Return [x, y] of the center of cell containing provided text 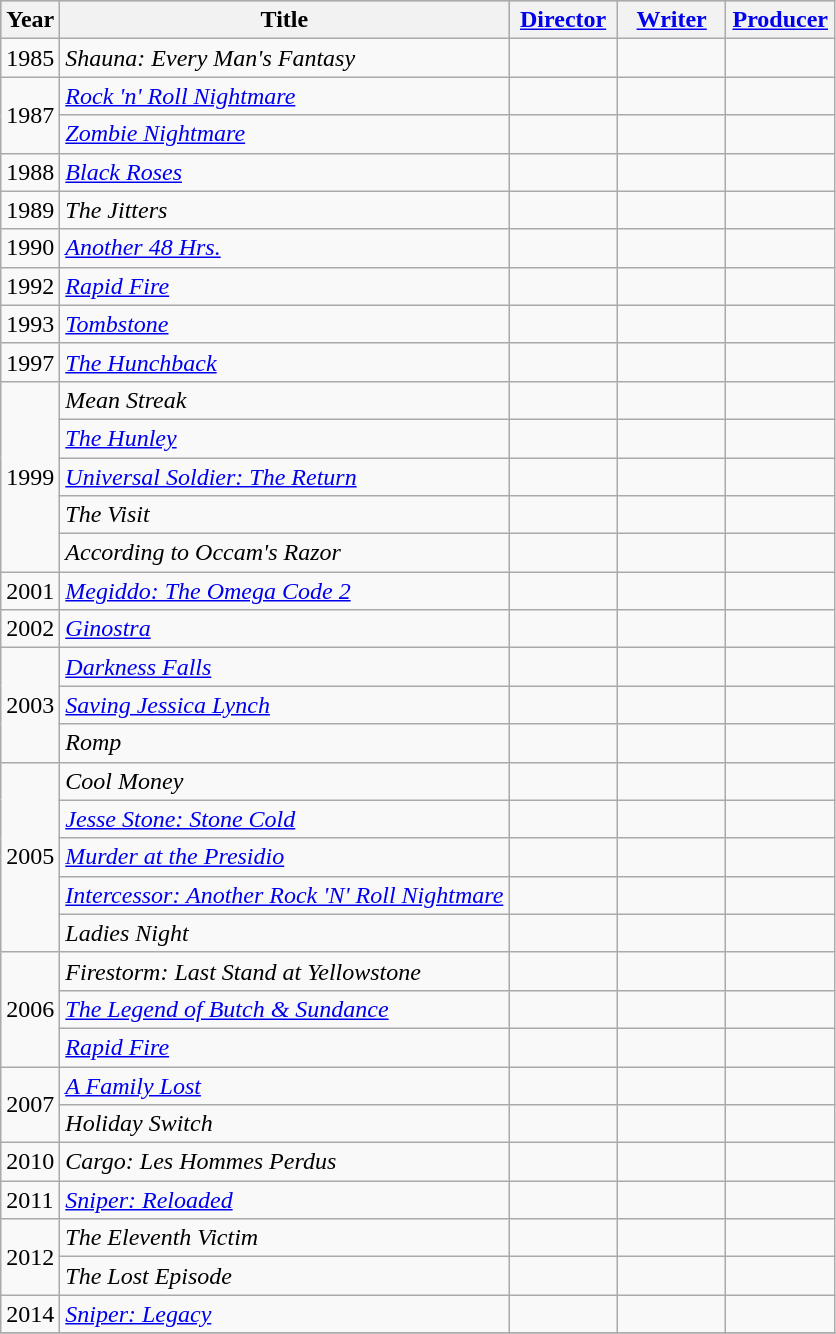
Cool Money [284, 781]
Universal Soldier: The Return [284, 477]
1992 [30, 286]
Firestorm: Last Stand at Yellowstone [284, 971]
Romp [284, 743]
Murder at the Presidio [284, 857]
According to Occam's Razor [284, 553]
Zombie Nightmare [284, 134]
Sniper: Reloaded [284, 1200]
Tombstone [284, 324]
Writer [672, 20]
Ginostra [284, 629]
2001 [30, 591]
1989 [30, 210]
2010 [30, 1162]
1999 [30, 476]
Sniper: Legacy [284, 1314]
Black Roses [284, 172]
Darkness Falls [284, 667]
A Family Lost [284, 1085]
1990 [30, 248]
Holiday Switch [284, 1124]
Cargo: Les Hommes Perdus [284, 1162]
Ladies Night [284, 933]
2006 [30, 1009]
Saving Jessica Lynch [284, 705]
The Visit [284, 515]
The Jitters [284, 210]
2011 [30, 1200]
Mean Streak [284, 400]
The Eleventh Victim [284, 1238]
The Legend of Butch & Sundance [284, 1009]
Megiddo: The Omega Code 2 [284, 591]
2014 [30, 1314]
2003 [30, 705]
Rock 'n' Roll Nightmare [284, 96]
Intercessor: Another Rock 'N' Roll Nightmare [284, 895]
1988 [30, 172]
2002 [30, 629]
1985 [30, 58]
Director [564, 20]
2007 [30, 1104]
The Lost Episode [284, 1276]
Title [284, 20]
Another 48 Hrs. [284, 248]
The Hunley [284, 438]
Year [30, 20]
Jesse Stone: Stone Cold [284, 819]
Shauna: Every Man's Fantasy [284, 58]
The Hunchback [284, 362]
Producer [780, 20]
2012 [30, 1257]
1987 [30, 115]
2005 [30, 857]
1997 [30, 362]
1993 [30, 324]
